Provide the (x, y) coordinate of the cell's center where the given text is located.  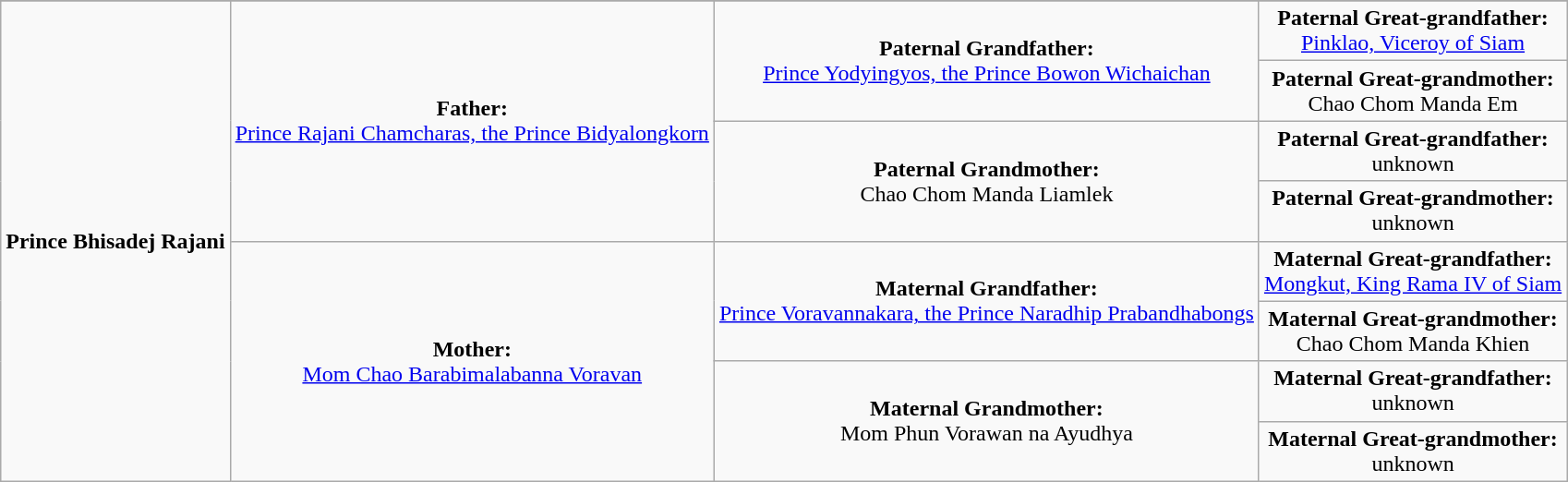
Maternal Great-grandfather: unknown (1413, 392)
Paternal Great-grandmother:Chao Chom Manda Em (1413, 90)
Paternal Great-grandmother:unknown (1413, 211)
Maternal Grandfather:Prince Voravannakara, the Prince Naradhip Prabandhabongs (986, 301)
Father:Prince Rajani Chamcharas, the Prince Bidyalongkorn (472, 121)
Maternal Great-grandmother:unknown (1413, 451)
Paternal Grandmother:Chao Chom Manda Liamlek (986, 181)
Paternal Great-grandfather:Pinklao, Viceroy of Siam (1413, 31)
Maternal Great-grandmother: Chao Chom Manda Khien (1413, 331)
Maternal Great-grandfather:Mongkut, King Rama IV of Siam (1413, 271)
Paternal Great-grandfather:unknown (1413, 151)
Maternal Grandmother:Mom Phun Vorawan na Ayudhya (986, 421)
Prince Bhisadej Rajani (115, 241)
Paternal Grandfather:Prince Yodyingyos, the Prince Bowon Wichaichan (986, 61)
Mother:Mom Chao Barabimalabanna Voravan (472, 361)
